Capture the cell that displays the provided text and extract its [x, y] central coordinate. 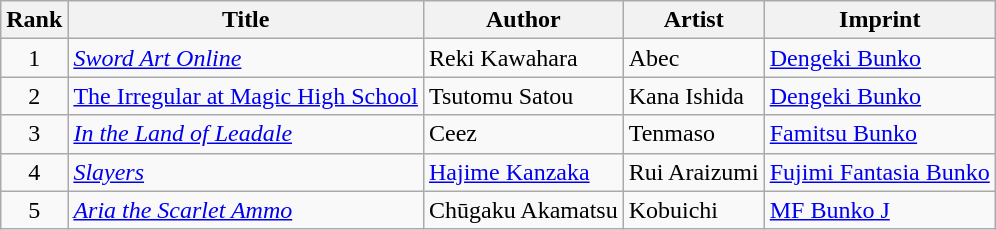
The Irregular at Magic High School [246, 96]
Kana Ishida [694, 96]
Tsutomu Satou [523, 96]
Aria the Scarlet Ammo [246, 210]
Tenmaso [694, 134]
Chūgaku Akamatsu [523, 210]
5 [34, 210]
1 [34, 58]
Imprint [880, 20]
4 [34, 172]
Author [523, 20]
Title [246, 20]
3 [34, 134]
Fujimi Fantasia Bunko [880, 172]
Rui Araizumi [694, 172]
Famitsu Bunko [880, 134]
Kobuichi [694, 210]
Reki Kawahara [523, 58]
Ceez [523, 134]
2 [34, 96]
Rank [34, 20]
In the Land of Leadale [246, 134]
Hajime Kanzaka [523, 172]
Sword Art Online [246, 58]
MF Bunko J [880, 210]
Abec [694, 58]
Slayers [246, 172]
Artist [694, 20]
